Find where the given text appears and provide that cell's center as (X, Y) coordinate. 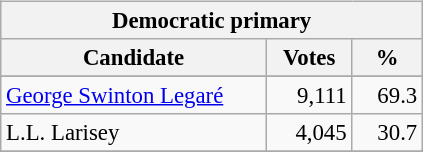
4,045 (309, 133)
69.3 (388, 96)
Votes (309, 58)
George Swinton Legaré (134, 96)
Candidate (134, 58)
Democratic primary (212, 21)
% (388, 58)
9,111 (309, 96)
30.7 (388, 133)
L.L. Larisey (134, 133)
